Output the [x, y] coordinate of the center of the cell containing the given text.  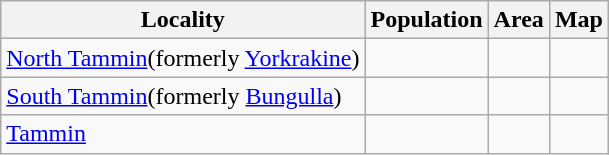
Locality [183, 20]
Population [426, 20]
Area [518, 20]
North Tammin(formerly Yorkrakine) [183, 58]
Tammin [183, 134]
South Tammin(formerly Bungulla) [183, 96]
Map [578, 20]
